Provide the (x, y) coordinate of the cell's center where the given text is located.  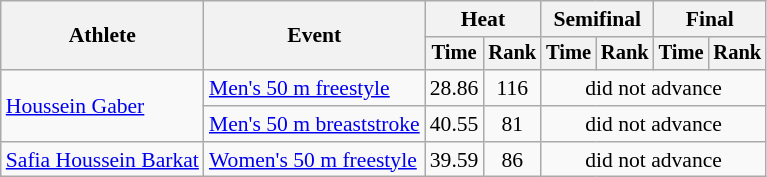
Men's 50 m breaststroke (314, 124)
Heat (483, 19)
28.86 (454, 88)
Men's 50 m freestyle (314, 88)
81 (512, 124)
40.55 (454, 124)
Athlete (102, 36)
Semifinal (597, 19)
Houssein Gaber (102, 106)
Event (314, 36)
Final (710, 19)
116 (512, 88)
